Identify which cell holds the provided text, then report its [X, Y] central coordinate. 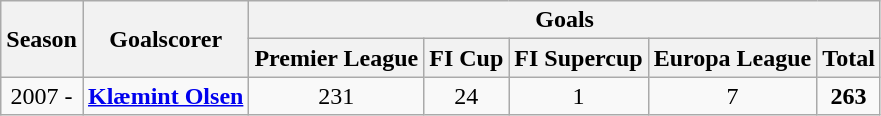
Europa League [732, 58]
Klæmint Olsen [165, 96]
Total [849, 58]
Season [42, 39]
24 [466, 96]
FI Supercup [578, 58]
Goals [564, 20]
263 [849, 96]
FI Cup [466, 58]
Premier League [336, 58]
231 [336, 96]
1 [578, 96]
2007 - [42, 96]
Goalscorer [165, 39]
7 [732, 96]
